Extract the (x, y) coordinate from the center of the cell holding the provided text.  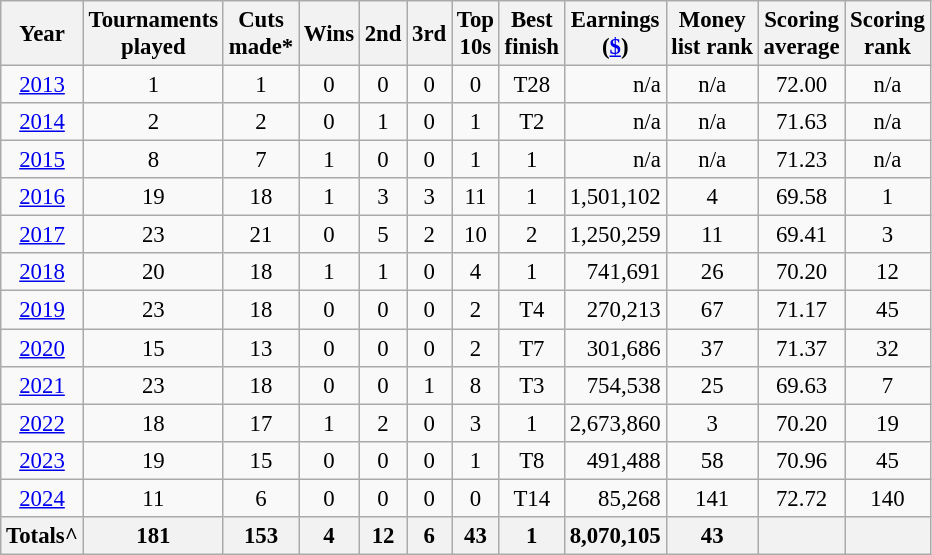
2022 (42, 423)
T7 (532, 348)
71.37 (802, 348)
72.00 (802, 85)
32 (888, 348)
37 (712, 348)
71.63 (802, 122)
Scoringrank (888, 34)
70.96 (802, 460)
T8 (532, 460)
8,070,105 (615, 536)
71.17 (802, 310)
13 (260, 348)
2nd (382, 34)
153 (260, 536)
270,213 (615, 310)
741,691 (615, 273)
72.72 (802, 498)
T28 (532, 85)
10 (476, 235)
Wins (330, 34)
2014 (42, 122)
2021 (42, 385)
67 (712, 310)
491,488 (615, 460)
2020 (42, 348)
5 (382, 235)
2017 (42, 235)
1,501,102 (615, 197)
2013 (42, 85)
T4 (532, 310)
301,686 (615, 348)
Scoring average (802, 34)
2023 (42, 460)
2,673,860 (615, 423)
Totals^ (42, 536)
Tournaments played (153, 34)
Top 10s (476, 34)
141 (712, 498)
1,250,259 (615, 235)
T2 (532, 122)
71.23 (802, 160)
85,268 (615, 498)
20 (153, 273)
Best finish (532, 34)
58 (712, 460)
Earnings($) (615, 34)
2018 (42, 273)
69.63 (802, 385)
181 (153, 536)
25 (712, 385)
69.41 (802, 235)
3rd (430, 34)
69.58 (802, 197)
T14 (532, 498)
Cuts made* (260, 34)
140 (888, 498)
T3 (532, 385)
754,538 (615, 385)
2016 (42, 197)
21 (260, 235)
2024 (42, 498)
Year (42, 34)
Moneylist rank (712, 34)
26 (712, 273)
2019 (42, 310)
2015 (42, 160)
17 (260, 423)
